Detect which cell encompasses the target text, then output its [x, y] center coordinate. 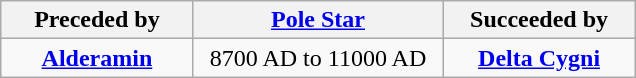
Succeeded by [540, 20]
8700 AD to 11000 AD [318, 58]
Preceded by [96, 20]
Delta Cygni [540, 58]
Alderamin [96, 58]
Pole Star [318, 20]
